Search for the cell housing the specified text and yield its [X, Y] center coordinate. 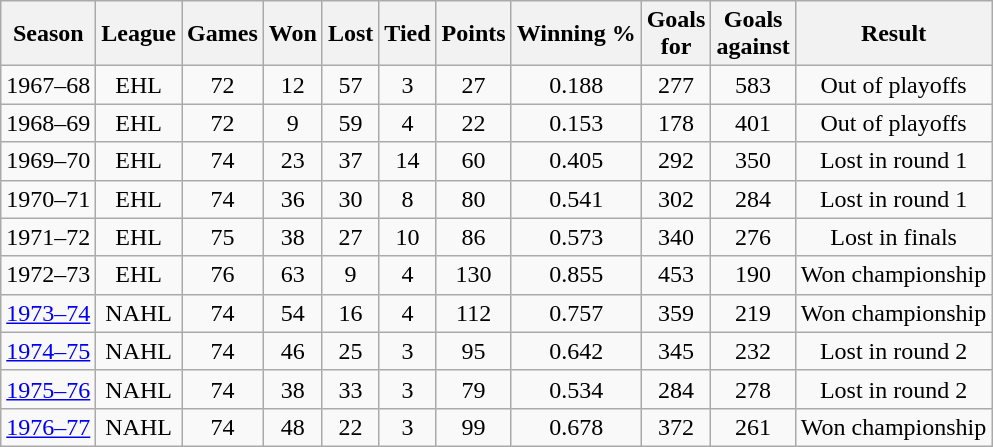
Goalsfor [676, 34]
86 [474, 237]
60 [474, 161]
76 [223, 275]
1969–70 [48, 161]
112 [474, 313]
Result [893, 34]
340 [676, 237]
10 [408, 237]
Lost [350, 34]
30 [350, 199]
1967–68 [48, 85]
Won [292, 34]
0.541 [576, 199]
0.188 [576, 85]
261 [753, 427]
0.153 [576, 123]
277 [676, 85]
350 [753, 161]
Games [223, 34]
372 [676, 427]
Lost in finals [893, 237]
95 [474, 351]
75 [223, 237]
33 [350, 389]
80 [474, 199]
0.678 [576, 427]
1976–77 [48, 427]
302 [676, 199]
63 [292, 275]
278 [753, 389]
453 [676, 275]
Tied [408, 34]
League [139, 34]
0.534 [576, 389]
12 [292, 85]
Season [48, 34]
Points [474, 34]
0.573 [576, 237]
1975–76 [48, 389]
190 [753, 275]
36 [292, 199]
0.642 [576, 351]
1973–74 [48, 313]
219 [753, 313]
14 [408, 161]
0.855 [576, 275]
1968–69 [48, 123]
8 [408, 199]
48 [292, 427]
16 [350, 313]
59 [350, 123]
1970–71 [48, 199]
25 [350, 351]
Goalsagainst [753, 34]
583 [753, 85]
345 [676, 351]
99 [474, 427]
57 [350, 85]
276 [753, 237]
401 [753, 123]
1974–75 [48, 351]
1972–73 [48, 275]
359 [676, 313]
0.405 [576, 161]
46 [292, 351]
1971–72 [48, 237]
54 [292, 313]
79 [474, 389]
130 [474, 275]
23 [292, 161]
Winning % [576, 34]
37 [350, 161]
232 [753, 351]
178 [676, 123]
0.757 [576, 313]
292 [676, 161]
